Extract the [X, Y] coordinate from the center of the cell holding the provided text.  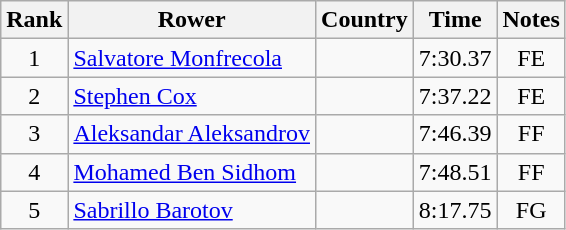
Rower [192, 20]
Country [365, 20]
Time [455, 20]
Stephen Cox [192, 96]
2 [34, 96]
7:48.51 [455, 172]
1 [34, 58]
7:46.39 [455, 134]
7:30.37 [455, 58]
8:17.75 [455, 210]
Sabrillo Barotov [192, 210]
5 [34, 210]
Aleksandar Aleksandrov [192, 134]
Notes [531, 20]
3 [34, 134]
Rank [34, 20]
Mohamed Ben Sidhom [192, 172]
7:37.22 [455, 96]
4 [34, 172]
FG [531, 210]
Salvatore Monfrecola [192, 58]
